Return (x, y) of the center of cell containing provided text 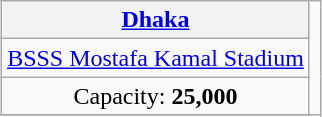
Capacity: 25,000 (156, 96)
BSSS Mostafa Kamal Stadium (156, 58)
Dhaka (156, 20)
